Pinpoint the cell where the given text exists, returning its [x, y] midpoint coordinate. 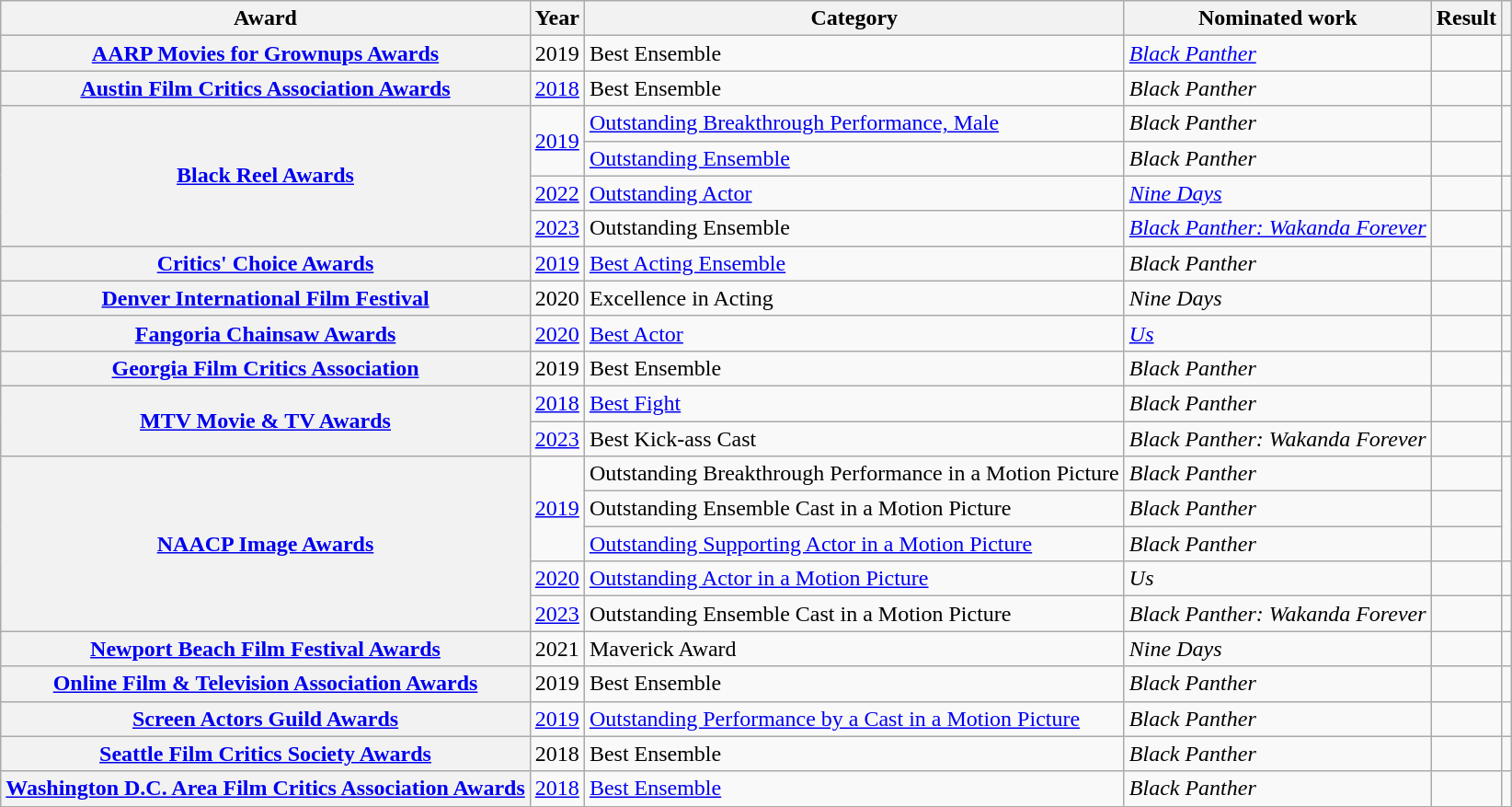
Best Kick-ass Cast [853, 439]
Best Fight [853, 403]
Best Actor [853, 333]
Fangoria Chainsaw Awards [266, 333]
Category [853, 18]
Year [557, 18]
Nominated work [1277, 18]
Outstanding Supporting Actor in a Motion Picture [853, 544]
Newport Beach Film Festival Awards [266, 649]
AARP Movies for Grownups Awards [266, 53]
NAACP Image Awards [266, 544]
Seattle Film Critics Society Awards [266, 754]
2021 [557, 649]
Outstanding Performance by a Cast in a Motion Picture [853, 719]
Outstanding Breakthrough Performance, Male [853, 123]
Outstanding Breakthrough Performance in a Motion Picture [853, 474]
Outstanding Actor in a Motion Picture [853, 579]
Outstanding Actor [853, 193]
Award [266, 18]
Best Acting Ensemble [853, 263]
Black Reel Awards [266, 176]
Georgia Film Critics Association [266, 368]
Online Film & Television Association Awards [266, 684]
MTV Movie & TV Awards [266, 421]
Critics' Choice Awards [266, 263]
Maverick Award [853, 649]
Excellence in Acting [853, 298]
Denver International Film Festival [266, 298]
Result [1466, 18]
Washington D.C. Area Film Critics Association Awards [266, 789]
2022 [557, 193]
Screen Actors Guild Awards [266, 719]
Austin Film Critics Association Awards [266, 88]
